Pinpoint the cell where the given text exists, returning its (X, Y) midpoint coordinate. 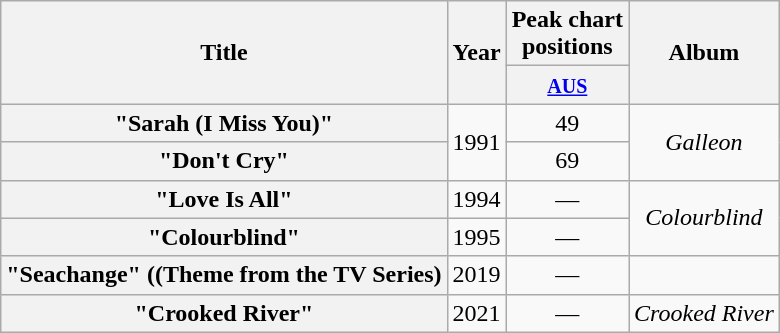
"Don't Cry" (224, 161)
AUS (567, 85)
1995 (476, 237)
"Love Is All" (224, 199)
"Sarah (I Miss You)" (224, 123)
1991 (476, 142)
"Seachange" ((Theme from the TV Series) (224, 275)
Album (704, 52)
"Colourblind" (224, 237)
Title (224, 52)
Colourblind (704, 218)
1994 (476, 199)
Year (476, 52)
Crooked River (704, 313)
69 (567, 161)
Galleon (704, 142)
Peak chartpositions (567, 34)
49 (567, 123)
2019 (476, 275)
"Crooked River" (224, 313)
2021 (476, 313)
